Determine the [X, Y] coordinate at the center of the cell enclosing the given text.  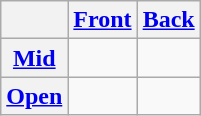
Mid [34, 58]
Back [168, 20]
Front [102, 20]
Open [34, 96]
